Extract the [X, Y] coordinate from the center of the cell holding the provided text.  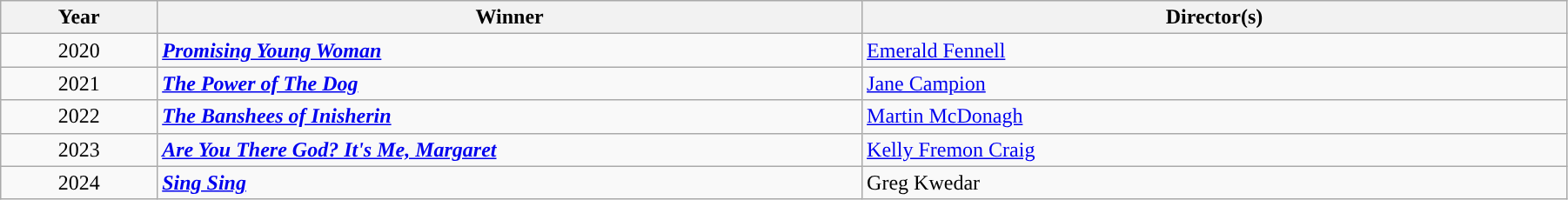
The Power of The Dog [510, 83]
Director(s) [1215, 17]
Emerald Fennell [1215, 50]
The Banshees of Inisherin [510, 117]
2020 [79, 50]
2024 [79, 183]
Greg Kwedar [1215, 183]
2021 [79, 83]
Sing Sing [510, 183]
Martin McDonagh [1215, 117]
Jane Campion [1215, 83]
Are You There God? It's Me, Margaret [510, 150]
Winner [510, 17]
Kelly Fremon Craig [1215, 150]
2023 [79, 150]
2022 [79, 117]
Year [79, 17]
Promising Young Woman [510, 50]
